Determine the (x, y) coordinate at the center of the cell enclosing the given text.  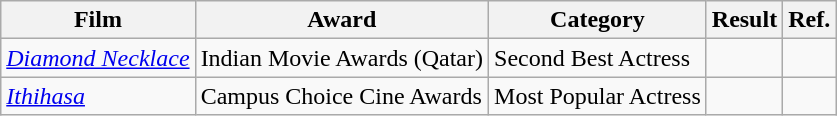
Ref. (810, 20)
Second Best Actress (598, 58)
Most Popular Actress (598, 96)
Result (744, 20)
Indian Movie Awards (Qatar) (342, 58)
Ithihasa (98, 96)
Category (598, 20)
Campus Choice Cine Awards (342, 96)
Diamond Necklace (98, 58)
Award (342, 20)
Film (98, 20)
